Scan for the cell matching the given text and deliver its (X, Y) coordinate at center. 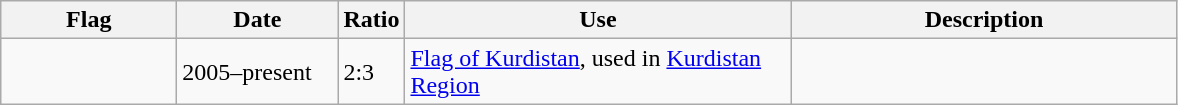
Flag of Kurdistan, used in Kurdistan Region (598, 72)
2005–present (258, 72)
Flag (89, 20)
Use (598, 20)
2:3 (372, 72)
Ratio (372, 20)
Date (258, 20)
Description (984, 20)
